Search for the cell housing the specified text and yield its [x, y] center coordinate. 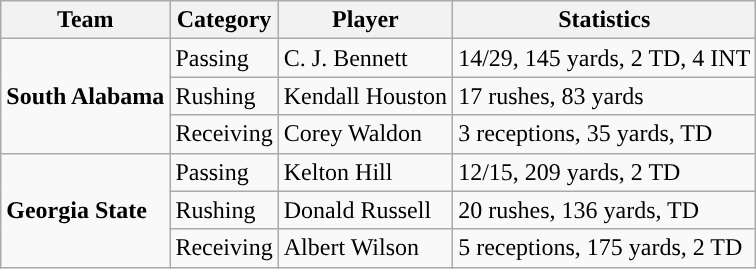
Albert Wilson [365, 248]
Donald Russell [365, 210]
3 receptions, 35 yards, TD [604, 134]
14/29, 145 yards, 2 TD, 4 INT [604, 58]
20 rushes, 136 yards, TD [604, 210]
Kelton Hill [365, 172]
Georgia State [86, 210]
Statistics [604, 20]
C. J. Bennett [365, 58]
17 rushes, 83 yards [604, 96]
Category [224, 20]
Team [86, 20]
South Alabama [86, 96]
Corey Waldon [365, 134]
Kendall Houston [365, 96]
12/15, 209 yards, 2 TD [604, 172]
Player [365, 20]
5 receptions, 175 yards, 2 TD [604, 248]
